From the cell containing the given text, extract its center point as (x, y) coordinate. 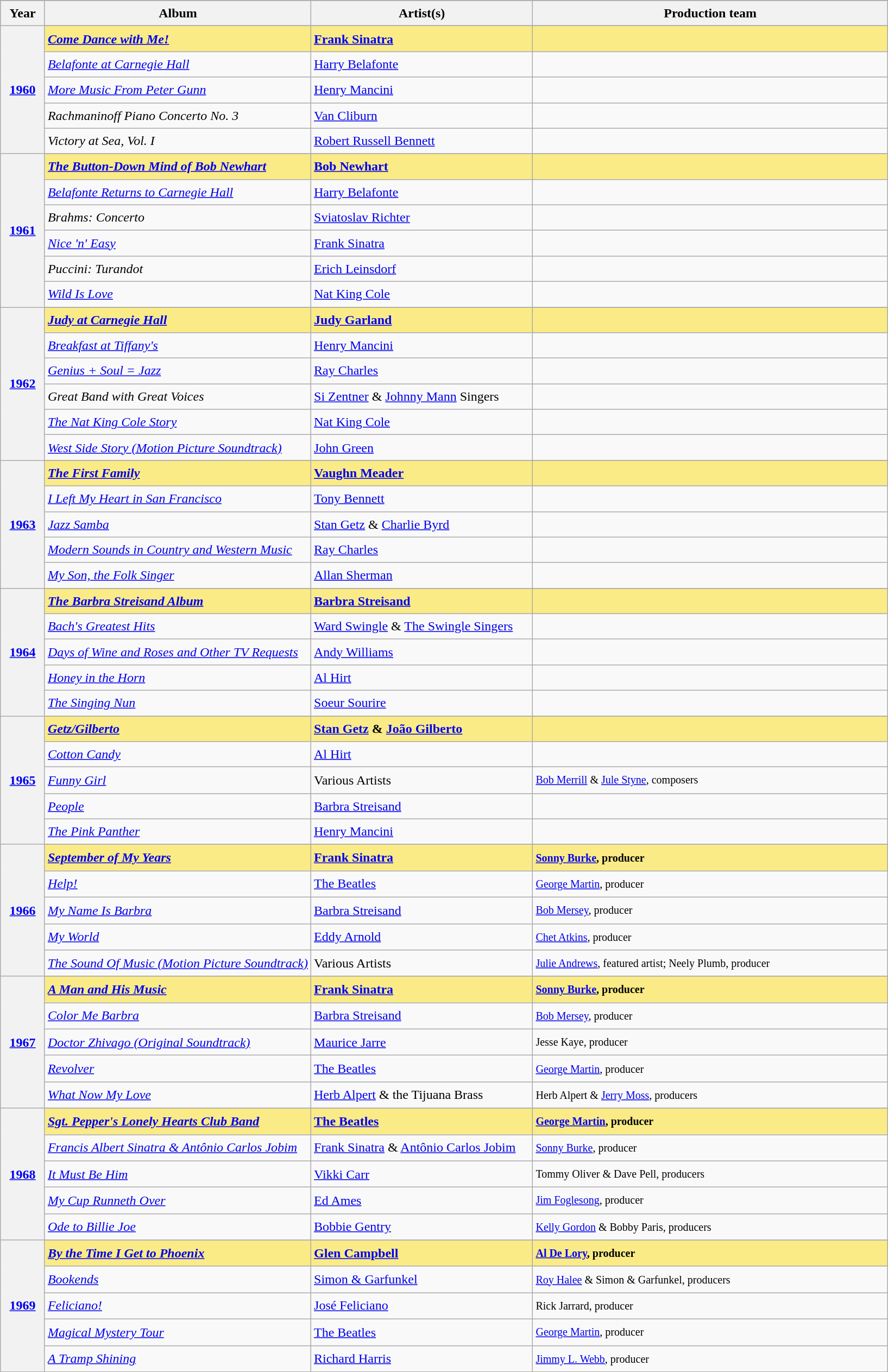
Bach's Greatest Hits (178, 627)
Frank Sinatra & Antônio Carlos Jobim (422, 1148)
The Barbra Streisand Album (178, 600)
José Feliciano (422, 1306)
Bob Merrill & Jule Styne, composers (710, 781)
Ed Ames (422, 1201)
Ode to Billie Joe (178, 1227)
Francis Albert Sinatra & Antônio Carlos Jobim (178, 1148)
The Sound Of Music (Motion Picture Soundtrack) (178, 963)
John Green (422, 447)
1968 (23, 1174)
Tony Bennett (422, 498)
Stan Getz & João Gilberto (422, 729)
1969 (23, 1306)
Doctor Zhivago (Original Soundtrack) (178, 1042)
Sviatoslav Richter (422, 217)
1966 (23, 910)
Jazz Samba (178, 524)
My Son, the Folk Singer (178, 576)
The First Family (178, 473)
The Nat King Cole Story (178, 422)
Allan Sherman (422, 576)
My World (178, 937)
Simon & Garfunkel (422, 1279)
Erich Leinsdorf (422, 268)
Victory at Sea, Vol. I (178, 141)
Artist(s) (422, 13)
Production team (710, 13)
1965 (23, 780)
Van Cliburn (422, 115)
Ward Swingle & The Swingle Singers (422, 627)
September of My Years (178, 858)
My Cup Runneth Over (178, 1201)
Great Band with Great Voices (178, 396)
Vikki Carr (422, 1174)
Rick Jarrard, producer (710, 1306)
1960 (23, 90)
It Must Be Him (178, 1174)
Kelly Gordon & Bobby Paris, producers (710, 1227)
Soeur Sourire (422, 703)
People (178, 806)
Color Me Barbra (178, 1016)
Si Zentner & Johnny Mann Singers (422, 396)
Bobbie Gentry (422, 1227)
Robert Russell Bennett (422, 141)
The Singing Nun (178, 703)
Year (23, 13)
Belafonte at Carnegie Hall (178, 64)
Come Dance with Me! (178, 39)
Feliciano! (178, 1306)
Jim Foglesong, producer (710, 1201)
Herb Alpert & Jerry Moss, producers (710, 1095)
Honey in the Horn (178, 678)
Funny Girl (178, 781)
Vaughn Meader (422, 473)
The Button-Down Mind of Bob Newhart (178, 166)
Nice 'n' Easy (178, 243)
Jesse Kaye, producer (710, 1042)
Cotton Candy (178, 755)
Bob Newhart (422, 166)
Album (178, 13)
Al De Lory, producer (710, 1253)
A Man and His Music (178, 989)
Herb Alpert & the Tijuana Brass (422, 1095)
1963 (23, 524)
Roy Halee & Simon & Garfunkel, producers (710, 1279)
Getz/Gilberto (178, 729)
Eddy Arnold (422, 937)
Chet Atkins, producer (710, 937)
Rachmaninoff Piano Concerto No. 3 (178, 115)
1962 (23, 384)
Breakfast at Tiffany's (178, 345)
Genius + Soul = Jazz (178, 371)
Days of Wine and Roses and Other TV Requests (178, 652)
Maurice Jarre (422, 1042)
1967 (23, 1042)
Jimmy L. Webb, producer (710, 1358)
A Tramp Shining (178, 1358)
Julie Andrews, featured artist; Neely Plumb, producer (710, 963)
Help! (178, 884)
Richard Harris (422, 1358)
Andy Williams (422, 652)
Magical Mystery Tour (178, 1332)
Wild Is Love (178, 294)
Puccini: Turandot (178, 268)
Tommy Oliver & Dave Pell, producers (710, 1174)
Judy at Carnegie Hall (178, 320)
West Side Story (Motion Picture Soundtrack) (178, 447)
Bookends (178, 1279)
1964 (23, 652)
Judy Garland (422, 320)
By the Time I Get to Phoenix (178, 1253)
The Pink Panther (178, 832)
More Music From Peter Gunn (178, 90)
1961 (23, 230)
Belafonte Returns to Carnegie Hall (178, 192)
Modern Sounds in Country and Western Music (178, 549)
Stan Getz & Charlie Byrd (422, 524)
Sgt. Pepper's Lonely Hearts Club Band (178, 1122)
Glen Campbell (422, 1253)
I Left My Heart in San Francisco (178, 498)
Revolver (178, 1068)
My Name Is Barbra (178, 910)
What Now My Love (178, 1095)
Brahms: Concerto (178, 217)
